Detect which cell encompasses the target text, then output its [x, y] center coordinate. 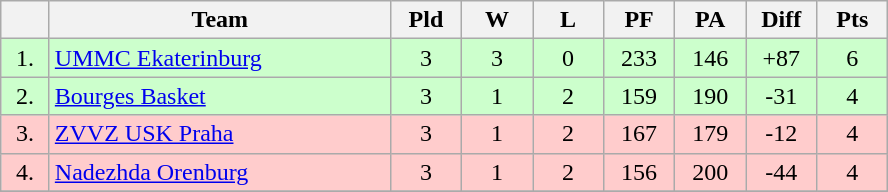
233 [640, 58]
Pld [426, 20]
-12 [782, 134]
+87 [782, 58]
Nadezhda Orenburg [220, 172]
Pts [852, 20]
-31 [782, 96]
159 [640, 96]
Team [220, 20]
PA [710, 20]
3. [26, 134]
UMMC Ekaterinburg [220, 58]
200 [710, 172]
179 [710, 134]
0 [568, 58]
Bourges Basket [220, 96]
L [568, 20]
W [496, 20]
146 [710, 58]
167 [640, 134]
1. [26, 58]
2. [26, 96]
156 [640, 172]
Diff [782, 20]
ZVVZ USK Praha [220, 134]
190 [710, 96]
6 [852, 58]
4. [26, 172]
PF [640, 20]
-44 [782, 172]
